Detect which cell encompasses the target text, then output its [X, Y] center coordinate. 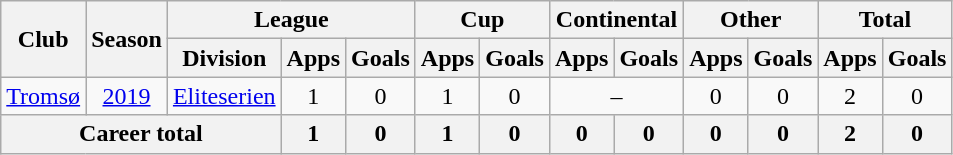
Total [885, 20]
Continental [616, 20]
2019 [127, 96]
Division [224, 58]
Career total [141, 134]
Cup [482, 20]
Other [751, 20]
Tromsø [44, 96]
Club [44, 39]
Season [127, 39]
Eliteserien [224, 96]
– [616, 96]
League [291, 20]
